Return the (x, y) coordinate for the center point of the cell that contains the specified text.  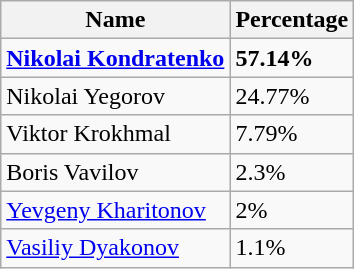
24.77% (292, 96)
Yevgeny Kharitonov (116, 210)
Viktor Krokhmal (116, 134)
Nikolai Yegorov (116, 96)
1.1% (292, 248)
Boris Vavilov (116, 172)
57.14% (292, 58)
2.3% (292, 172)
Nikolai Kondratenko (116, 58)
2% (292, 210)
7.79% (292, 134)
Percentage (292, 20)
Name (116, 20)
Vasiliy Dyakonov (116, 248)
